Output the [x, y] coordinate of the center of the cell containing the given text.  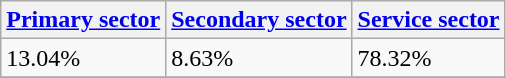
78.32% [428, 58]
8.63% [259, 58]
Service sector [428, 20]
13.04% [84, 58]
Secondary sector [259, 20]
Primary sector [84, 20]
